Scan for the cell matching the given text and deliver its [X, Y] coordinate at center. 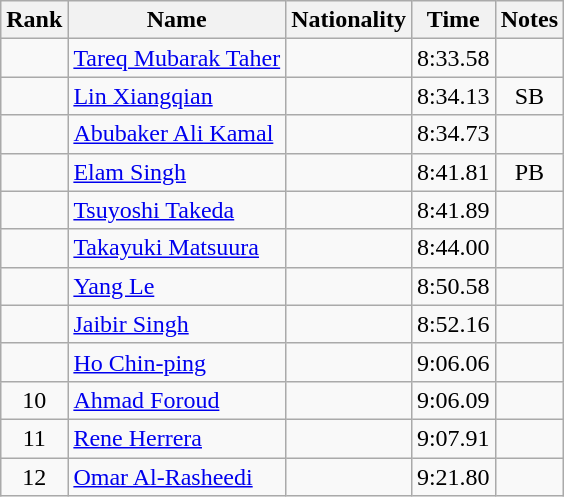
9:06.06 [453, 362]
Abubaker Ali Kamal [177, 134]
Ahmad Foroud [177, 400]
Time [453, 20]
8:34.73 [453, 134]
Omar Al-Rasheedi [177, 477]
PB [529, 172]
Lin Xiangqian [177, 96]
8:41.89 [453, 210]
9:21.80 [453, 477]
SB [529, 96]
Rank [34, 20]
8:33.58 [453, 58]
Notes [529, 20]
Ho Chin-ping [177, 362]
9:06.09 [453, 400]
Tareq Mubarak Taher [177, 58]
Name [177, 20]
8:52.16 [453, 324]
8:44.00 [453, 248]
Takayuki Matsuura [177, 248]
8:34.13 [453, 96]
Jaibir Singh [177, 324]
Nationality [349, 20]
9:07.91 [453, 438]
Tsuyoshi Takeda [177, 210]
11 [34, 438]
Elam Singh [177, 172]
10 [34, 400]
12 [34, 477]
Rene Herrera [177, 438]
8:41.81 [453, 172]
Yang Le [177, 286]
8:50.58 [453, 286]
